Determine the [X, Y] coordinate at the center of the cell enclosing the given text.  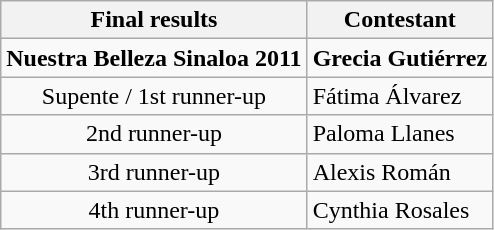
Cynthia Rosales [400, 210]
Contestant [400, 20]
Nuestra Belleza Sinaloa 2011 [154, 58]
Final results [154, 20]
Alexis Román [400, 172]
Fátima Álvarez [400, 96]
4th runner-up [154, 210]
Paloma Llanes [400, 134]
2nd runner-up [154, 134]
Grecia Gutiérrez [400, 58]
Supente / 1st runner-up [154, 96]
3rd runner-up [154, 172]
